Output the [x, y] coordinate of the center of the cell containing the given text.  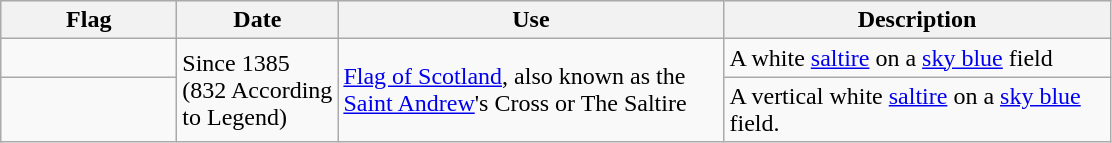
Date [258, 20]
Flag [89, 20]
A white saltire on a sky blue field [917, 58]
Since 1385 (832 According to Legend) [258, 90]
Flag of Scotland, also known as the Saint Andrew's Cross or The Saltire [531, 90]
Use [531, 20]
A vertical white saltire on a sky blue field. [917, 110]
Description [917, 20]
